Determine the [X, Y] coordinate at the center of the cell enclosing the given text.  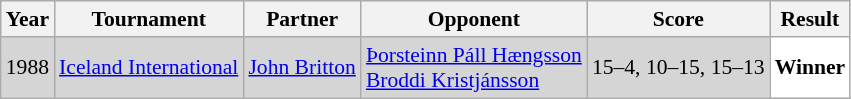
Þorsteinn Páll Hængsson Broddi Kristjánsson [474, 68]
Score [678, 19]
Result [810, 19]
Tournament [148, 19]
Year [28, 19]
Winner [810, 68]
15–4, 10–15, 15–13 [678, 68]
Partner [302, 19]
Iceland International [148, 68]
Opponent [474, 19]
1988 [28, 68]
John Britton [302, 68]
